Identify which cell holds the provided text, then report its [X, Y] central coordinate. 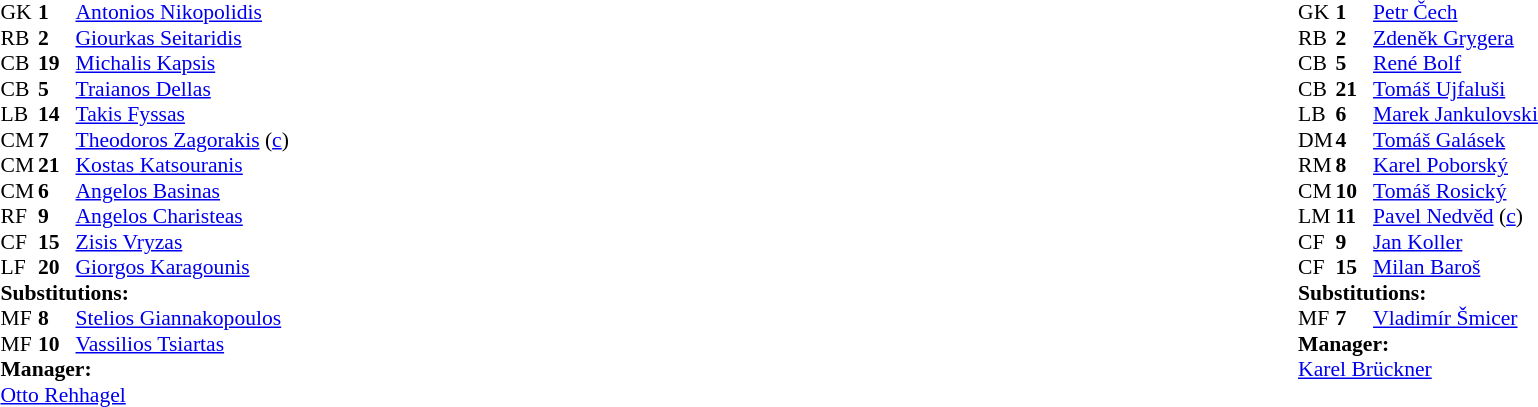
Karel Brückner [1418, 369]
Stelios Giannakopoulos [182, 319]
Kostas Katsouranis [182, 165]
René Bolf [1456, 63]
LM [1317, 217]
Vassilios Tsiartas [182, 344]
Pavel Nedvěd (c) [1456, 217]
Milan Baroš [1456, 267]
Tomáš Galásek [1456, 140]
Tomáš Ujfaluši [1456, 89]
Giourkas Seitaridis [182, 38]
RM [1317, 165]
Petr Čech [1456, 13]
Giorgos Karagounis [182, 267]
19 [57, 63]
20 [57, 267]
LF [19, 267]
4 [1355, 140]
Karel Poborský [1456, 165]
Angelos Basinas [182, 191]
Angelos Charisteas [182, 217]
Zdeněk Grygera [1456, 38]
Zisis Vryzas [182, 242]
Vladimír Šmicer [1456, 319]
Traianos Dellas [182, 89]
Takis Fyssas [182, 115]
RF [19, 217]
Tomáš Rosický [1456, 191]
Antonios Nikopolidis [182, 13]
Michalis Kapsis [182, 63]
Theodoros Zagorakis (c) [182, 140]
14 [57, 115]
Marek Jankulovski [1456, 115]
11 [1355, 217]
DM [1317, 140]
Jan Koller [1456, 242]
